Search for the cell housing the specified text and yield its (X, Y) center coordinate. 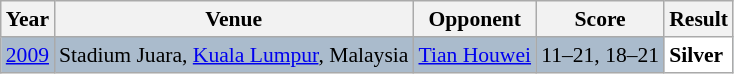
Result (698, 19)
11–21, 18–21 (600, 55)
Tian Houwei (474, 55)
Year (28, 19)
Venue (234, 19)
2009 (28, 55)
Silver (698, 55)
Opponent (474, 19)
Stadium Juara, Kuala Lumpur, Malaysia (234, 55)
Score (600, 19)
